Determine the (X, Y) coordinate at the center of the cell enclosing the given text.  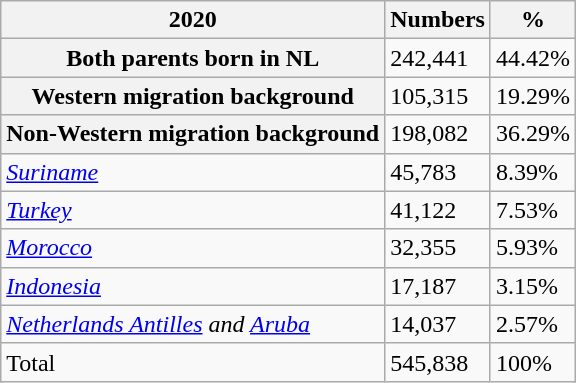
% (532, 20)
100% (532, 362)
105,315 (438, 96)
45,783 (438, 172)
Netherlands Antilles and Aruba (193, 324)
32,355 (438, 248)
14,037 (438, 324)
Turkey (193, 210)
44.42% (532, 58)
Numbers (438, 20)
Indonesia (193, 286)
3.15% (532, 286)
242,441 (438, 58)
Suriname (193, 172)
Non-Western migration background (193, 134)
5.93% (532, 248)
17,187 (438, 286)
Morocco (193, 248)
36.29% (532, 134)
Both parents born in NL (193, 58)
8.39% (532, 172)
2.57% (532, 324)
19.29% (532, 96)
Total (193, 362)
198,082 (438, 134)
2020 (193, 20)
545,838 (438, 362)
Western migration background (193, 96)
7.53% (532, 210)
41,122 (438, 210)
